Locate the cell with the specified text and output its [X, Y] center coordinate. 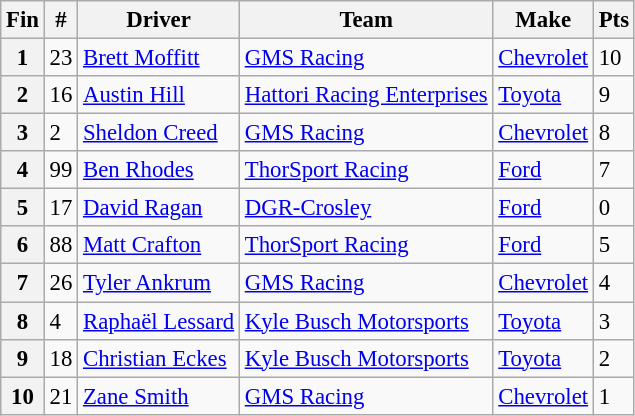
Raphaël Lessard [159, 321]
17 [60, 208]
Driver [159, 20]
DGR-Crosley [366, 208]
David Ragan [159, 208]
88 [60, 245]
Sheldon Creed [159, 133]
Fin [23, 20]
Tyler Ankrum [159, 283]
Team [366, 20]
23 [60, 58]
Matt Crafton [159, 245]
21 [60, 396]
26 [60, 283]
Pts [614, 20]
99 [60, 170]
Austin Hill [159, 95]
Zane Smith [159, 396]
16 [60, 95]
18 [60, 358]
Brett Moffitt [159, 58]
Ben Rhodes [159, 170]
Make [543, 20]
6 [23, 245]
# [60, 20]
0 [614, 208]
Christian Eckes [159, 358]
Hattori Racing Enterprises [366, 95]
